Pinpoint the cell where the given text exists, returning its (x, y) midpoint coordinate. 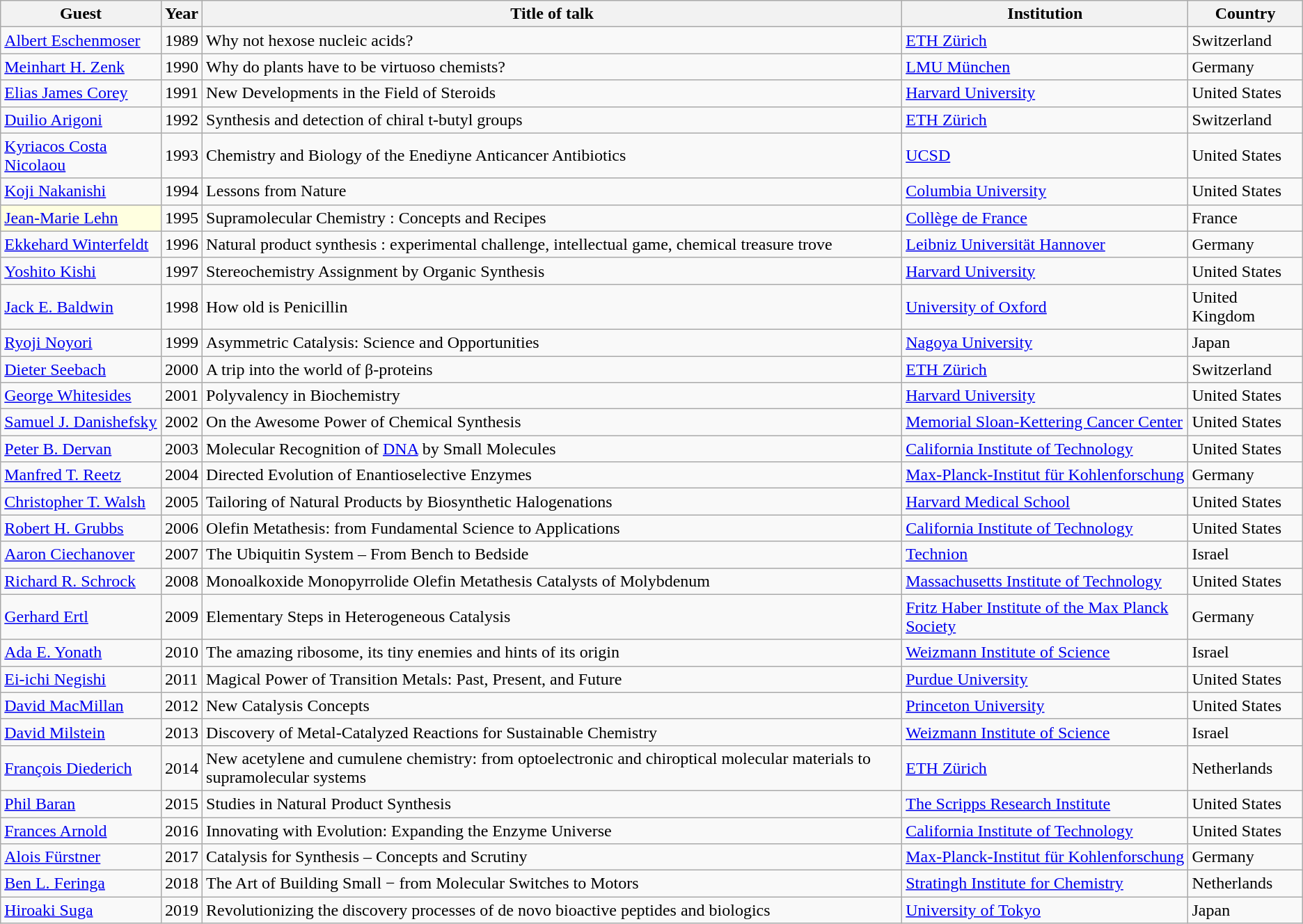
2014 (181, 768)
Albert Eschenmoser (81, 40)
The amazing ribosome, its tiny enemies and hints of its origin (553, 653)
2017 (181, 857)
Polyvalency in Biochemistry (553, 396)
2016 (181, 830)
1990 (181, 67)
Stratingh Institute for Chemistry (1045, 884)
UCSD (1045, 156)
Ada E. Yonath (81, 653)
Natural product synthesis : experimental challenge, intellectual game, chemical treasure trove (553, 244)
2012 (181, 706)
Columbia University (1045, 191)
Elementary Steps in Heterogeneous Catalysis (553, 616)
2008 (181, 581)
1992 (181, 120)
Nagoya University (1045, 342)
Stereochemistry Assignment by Organic Synthesis (553, 271)
Memorial Sloan-Kettering Cancer Center (1045, 422)
Peter B. Dervan (81, 449)
Leibniz Universität Hannover (1045, 244)
Title of talk (553, 14)
A trip into the world of β-proteins (553, 369)
Catalysis for Synthesis – Concepts and Scrutiny (553, 857)
1998 (181, 306)
Why do plants have to be virtuoso chemists? (553, 67)
University of Oxford (1045, 306)
2011 (181, 679)
2004 (181, 475)
François Diederich (81, 768)
Kyriacos Costa Nicolaou (81, 156)
Ryoji Noyori (81, 342)
Jack E. Baldwin (81, 306)
Olefin Metathesis: from Fundamental Science to Applications (553, 528)
Gerhard Ertl (81, 616)
1993 (181, 156)
Alois Fürstner (81, 857)
The Art of Building Small − from Molecular Switches to Motors (553, 884)
Koji Nakanishi (81, 191)
Technion (1045, 555)
Collège de France (1045, 218)
Frances Arnold (81, 830)
Richard R. Schrock (81, 581)
1991 (181, 93)
Manfred T. Reetz (81, 475)
Yoshito Kishi (81, 271)
Innovating with Evolution: Expanding the Enzyme Universe (553, 830)
Discovery of Metal-Catalyzed Reactions for Sustainable Chemistry (553, 732)
2010 (181, 653)
University of Tokyo (1045, 910)
Year (181, 14)
Supramolecular Chemistry : Concepts and Recipes (553, 218)
France (1245, 218)
Fritz Haber Institute of the Max Planck Society (1045, 616)
Guest (81, 14)
Jean-Marie Lehn (81, 218)
How old is Penicillin (553, 306)
Duilio Arigoni (81, 120)
LMU München (1045, 67)
Ekkehard Winterfeldt (81, 244)
On the Awesome Power of Chemical Synthesis (553, 422)
Ben L. Feringa (81, 884)
Hiroaki Suga (81, 910)
Elias James Corey (81, 93)
Directed Evolution of Enantioselective Enzymes (553, 475)
2013 (181, 732)
1997 (181, 271)
Tailoring of Natural Products by Biosynthetic Halogenations (553, 502)
New acetylene and cumulene chemistry: from optoelectronic and chiroptical molecular materials to supramolecular systems (553, 768)
Magical Power of Transition Metals: Past, Present, and Future (553, 679)
David MacMillan (81, 706)
2015 (181, 804)
Princeton University (1045, 706)
2009 (181, 616)
Monoalkoxide Monopyrrolide Olefin Metathesis Catalysts of Molybdenum (553, 581)
Dieter Seebach (81, 369)
United Kingdom (1245, 306)
Samuel J. Danishefsky (81, 422)
Aaron Ciechanover (81, 555)
Institution (1045, 14)
1996 (181, 244)
Massachusetts Institute of Technology (1045, 581)
The Ubiquitin System – From Bench to Bedside (553, 555)
Robert H. Grubbs (81, 528)
Asymmetric Catalysis: Science and Opportunities (553, 342)
New Catalysis Concepts (553, 706)
Lessons from Nature (553, 191)
1999 (181, 342)
Harvard Medical School (1045, 502)
Ei-ichi Negishi (81, 679)
Studies in Natural Product Synthesis (553, 804)
2006 (181, 528)
2019 (181, 910)
Revolutionizing the discovery processes of de novo bioactive peptides and biologics (553, 910)
The Scripps Research Institute (1045, 804)
2007 (181, 555)
Molecular Recognition of DNA by Small Molecules (553, 449)
2005 (181, 502)
2000 (181, 369)
Phil Baran (81, 804)
2003 (181, 449)
2001 (181, 396)
New Developments in the Field of Steroids (553, 93)
George Whitesides (81, 396)
Synthesis and detection of chiral t-butyl groups (553, 120)
2018 (181, 884)
1994 (181, 191)
2002 (181, 422)
Chemistry and Biology of the Enediyne Anticancer Antibiotics (553, 156)
1995 (181, 218)
Purdue University (1045, 679)
David Milstein (81, 732)
Christopher T. Walsh (81, 502)
Country (1245, 14)
Why not hexose nucleic acids? (553, 40)
1989 (181, 40)
Meinhart H. Zenk (81, 67)
